Return the (X, Y) coordinate for the center point of the cell that contains the specified text.  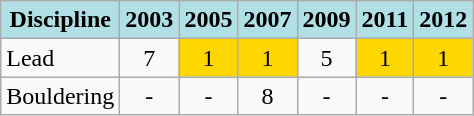
2012 (444, 20)
2009 (326, 20)
5 (326, 58)
2007 (268, 20)
2005 (208, 20)
7 (150, 58)
Discipline (60, 20)
8 (268, 96)
Bouldering (60, 96)
2011 (385, 20)
Lead (60, 58)
2003 (150, 20)
